Pinpoint the cell where the given text exists, returning its (X, Y) midpoint coordinate. 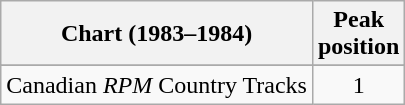
Canadian RPM Country Tracks (157, 85)
Peakposition (358, 34)
1 (358, 85)
Chart (1983–1984) (157, 34)
